Capture the cell that displays the provided text and extract its [X, Y] central coordinate. 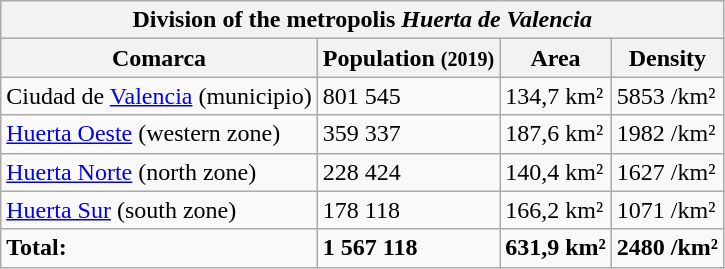
Comarca [160, 58]
2480 /km² [667, 248]
801 545 [408, 96]
166,2 km² [556, 210]
Area [556, 58]
1982 /km² [667, 134]
Population (2019) [408, 58]
1627 /km² [667, 172]
Huerta Sur (south zone) [160, 210]
228 424 [408, 172]
140,4 km² [556, 172]
134,7 km² [556, 96]
631,9 km² [556, 248]
5853 /km² [667, 96]
359 337 [408, 134]
178 118 [408, 210]
1 567 118 [408, 248]
Huerta Norte (north zone) [160, 172]
Division of the metropolis Huerta de Valencia [362, 20]
Density [667, 58]
Ciudad de Valencia (municipio) [160, 96]
Huerta Oeste (western zone) [160, 134]
Total: [160, 248]
1071 /km² [667, 210]
187,6 km² [556, 134]
